Scan for the cell matching the given text and deliver its [x, y] coordinate at center. 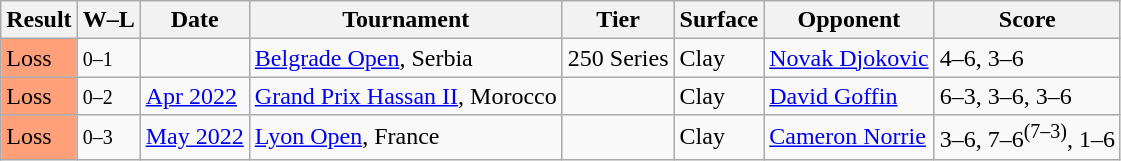
0–1 [108, 58]
Opponent [849, 20]
Date [194, 20]
Score [1027, 20]
4–6, 3–6 [1027, 58]
Novak Djokovic [849, 58]
0–3 [108, 138]
Belgrade Open, Serbia [406, 58]
Tournament [406, 20]
Lyon Open, France [406, 138]
Surface [719, 20]
Grand Prix Hassan II, Morocco [406, 96]
6–3, 3–6, 3–6 [1027, 96]
0–2 [108, 96]
Apr 2022 [194, 96]
May 2022 [194, 138]
David Goffin [849, 96]
W–L [108, 20]
Cameron Norrie [849, 138]
Tier [618, 20]
Result [39, 20]
250 Series [618, 58]
3–6, 7–6(7–3), 1–6 [1027, 138]
